Locate the cell with the specified text and output its [x, y] center coordinate. 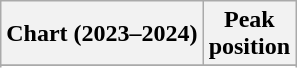
Peak position [249, 34]
Chart (2023–2024) [102, 34]
